Return (X, Y) of the center of cell containing provided text 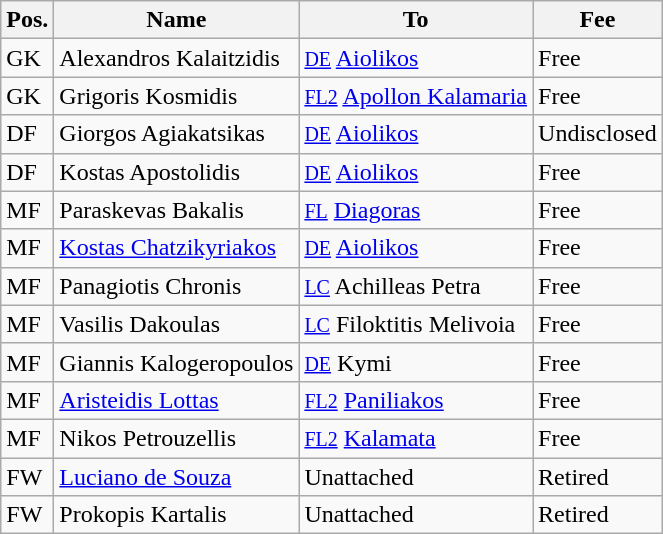
Giorgos Agiakatsikas (176, 134)
Kostas Apostolidis (176, 172)
Luciano de Souza (176, 477)
Name (176, 20)
LC Achilleas Petra (416, 286)
FL Diagoras (416, 210)
FL2 Apollon Kalamaria (416, 96)
Pos. (28, 20)
Vasilis Dakoulas (176, 324)
FL2 Paniliakos (416, 400)
DE Kymi (416, 362)
FL2 Kalamata (416, 438)
Grigoris Kosmidis (176, 96)
Aristeidis Lottas (176, 400)
Nikos Petrouzellis (176, 438)
Alexandros Kalaitzidis (176, 58)
Prokopis Kartalis (176, 515)
Undisclosed (598, 134)
LC Filoktitis Melivoia (416, 324)
Giannis Kalogeropoulos (176, 362)
Panagiotis Chronis (176, 286)
To (416, 20)
Fee (598, 20)
Paraskevas Bakalis (176, 210)
Kostas Chatzikyriakos (176, 248)
